Find where the given text appears and provide that cell's center as (x, y) coordinate. 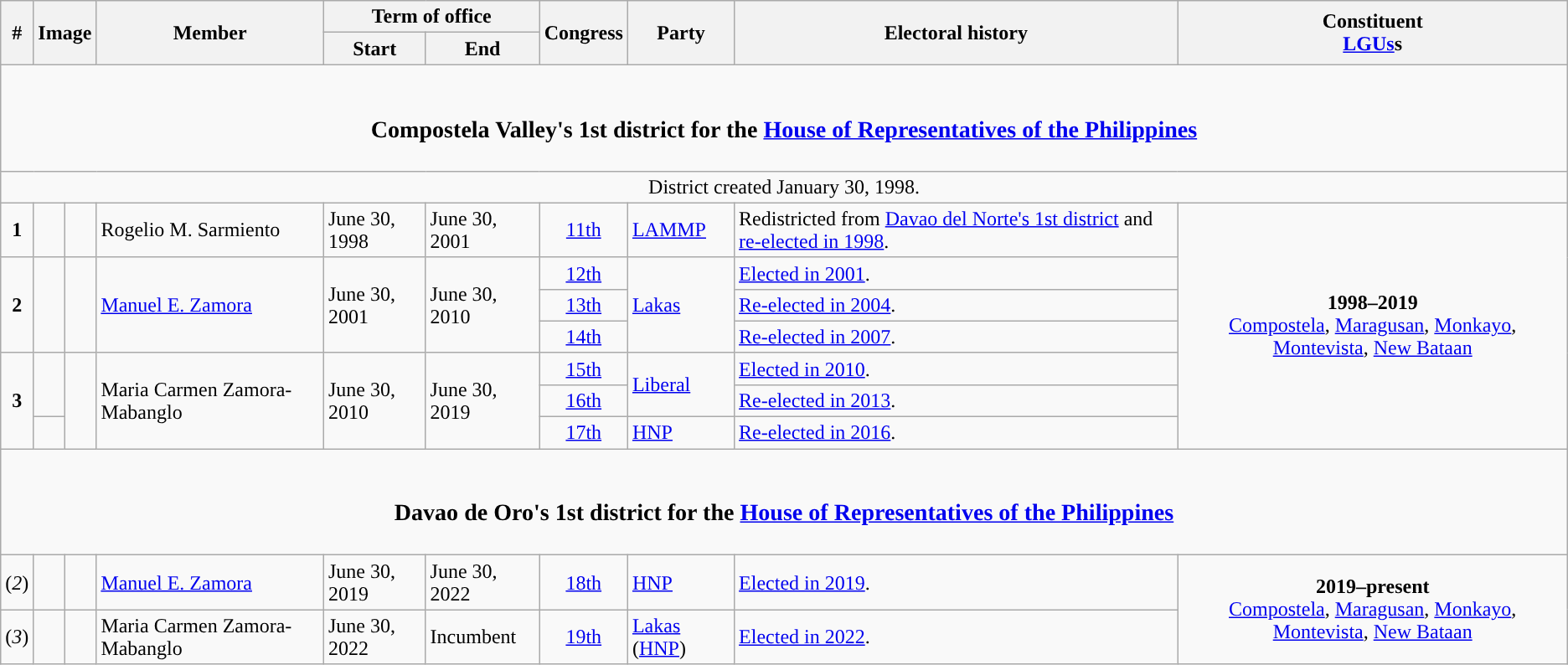
# (17, 33)
Party (680, 33)
Start (374, 49)
Elected in 2019. (957, 583)
19th (583, 637)
12th (583, 273)
Davao de Oro's 1st district for the House of Representatives of the Philippines (784, 503)
1998–2019Compostela, Maragusan, Monkayo, Montevista, New Bataan (1372, 325)
Re-elected in 2007. (957, 337)
Rogelio M. Sarmiento (210, 229)
Liberal (680, 384)
ConstituentLGUss (1372, 33)
Electoral history (957, 33)
(2) (17, 583)
14th (583, 337)
2 (17, 305)
Elected in 2022. (957, 637)
11th (583, 229)
June 30, 1998 (374, 229)
17th (583, 433)
Image (65, 33)
Re-elected in 2013. (957, 400)
Re-elected in 2004. (957, 305)
Member (210, 33)
(3) (17, 637)
End (482, 49)
Congress (583, 33)
LAMMP (680, 229)
District created January 30, 1998. (784, 187)
Lakas (HNP) (680, 637)
Re-elected in 2016. (957, 433)
16th (583, 400)
Incumbent (482, 637)
13th (583, 305)
18th (583, 583)
2019–presentCompostela, Maragusan, Monkayo, Montevista, New Bataan (1372, 610)
Term of office (431, 17)
Redistricted from Davao del Norte's 1st district and re-elected in 1998. (957, 229)
3 (17, 400)
1 (17, 229)
Compostela Valley's 1st district for the House of Representatives of the Philippines (784, 117)
Lakas (680, 305)
Elected in 2001. (957, 273)
Elected in 2010. (957, 369)
15th (583, 369)
